Extract the (x, y) coordinate from the center of the cell holding the provided text.  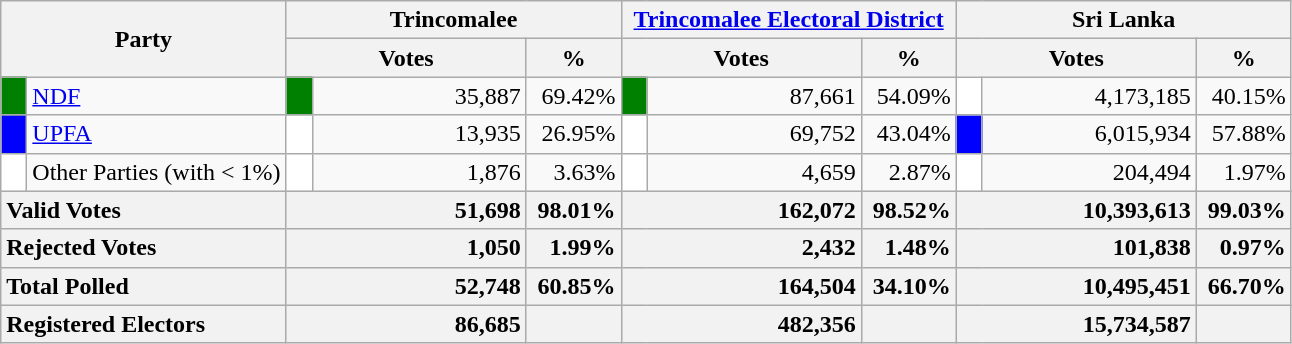
162,072 (741, 210)
34.10% (908, 286)
Other Parties (with < 1%) (156, 172)
98.01% (574, 210)
NDF (156, 96)
Total Polled (144, 286)
4,659 (754, 172)
52,748 (406, 286)
1.48% (908, 248)
35,887 (419, 96)
1.99% (574, 248)
69,752 (754, 134)
51,698 (406, 210)
2,432 (741, 248)
2.87% (908, 172)
43.04% (908, 134)
Valid Votes (144, 210)
0.97% (1244, 248)
10,393,613 (1076, 210)
Trincomalee (454, 20)
UPFA (156, 134)
87,661 (754, 96)
1.97% (1244, 172)
69.42% (574, 96)
66.70% (1244, 286)
482,356 (741, 324)
40.15% (1244, 96)
1,876 (419, 172)
98.52% (908, 210)
4,173,185 (1089, 96)
Rejected Votes (144, 248)
99.03% (1244, 210)
Sri Lanka (1124, 20)
57.88% (1244, 134)
164,504 (741, 286)
1,050 (406, 248)
10,495,451 (1076, 286)
54.09% (908, 96)
3.63% (574, 172)
101,838 (1076, 248)
15,734,587 (1076, 324)
Party (144, 39)
60.85% (574, 286)
86,685 (406, 324)
Registered Electors (144, 324)
6,015,934 (1089, 134)
26.95% (574, 134)
Trincomalee Electoral District (788, 20)
13,935 (419, 134)
204,494 (1089, 172)
